Find where the given text appears and provide that cell's center as (X, Y) coordinate. 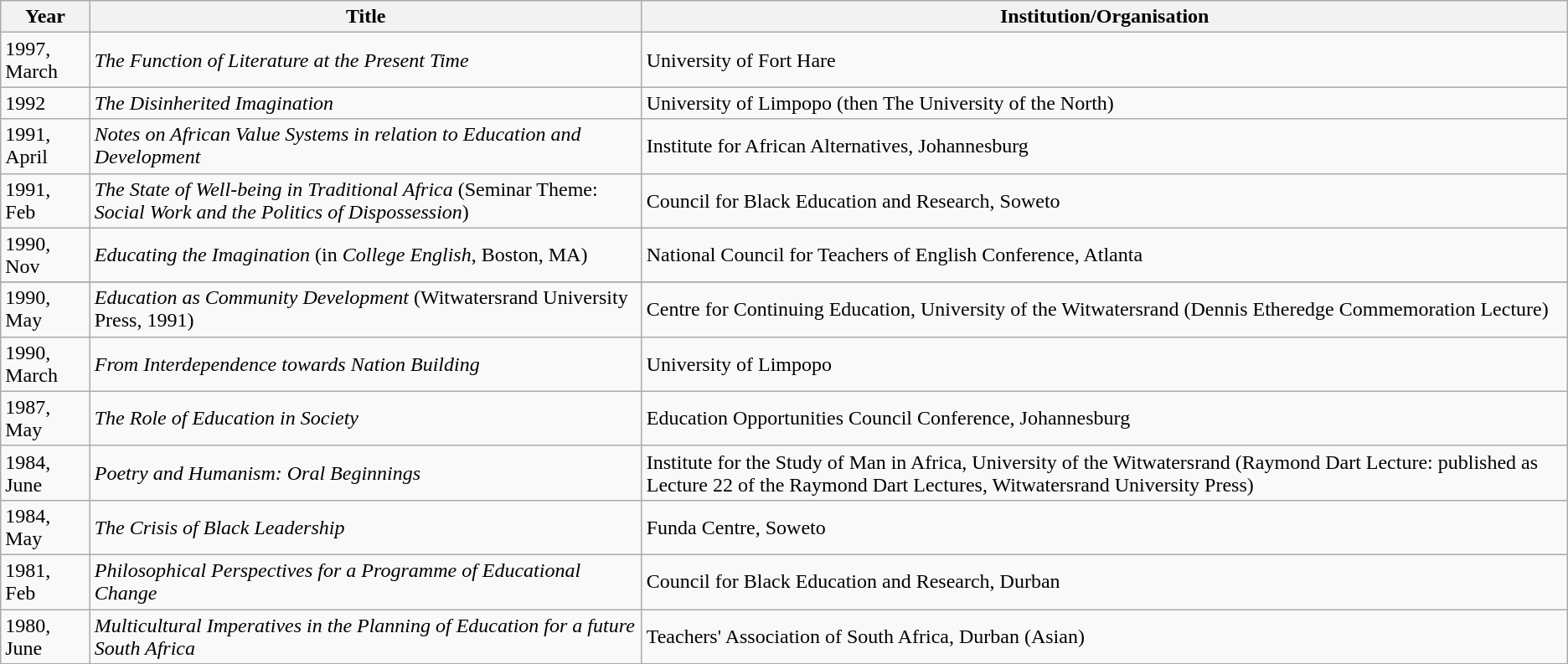
From Interdependence towards Nation Building (365, 363)
National Council for Teachers of English Conference, Atlanta (1104, 255)
Funda Centre, Soweto (1104, 528)
1997, March (45, 60)
The Function of Literature at the Present Time (365, 60)
Teachers' Association of South Africa, Durban (Asian) (1104, 636)
Council for Black Education and Research, Soweto (1104, 201)
1984, May (45, 528)
Title (365, 17)
University of Fort Hare (1104, 60)
1992 (45, 103)
The Role of Education in Society (365, 419)
1990, Nov (45, 255)
Year (45, 17)
1987, May (45, 419)
Notes on African Value Systems in relation to Education and Development (365, 146)
1984, June (45, 472)
Institute for African Alternatives, Johannesburg (1104, 146)
The State of Well-being in Traditional Africa (Seminar Theme: Social Work and the Politics of Dispossession) (365, 201)
1980, June (45, 636)
1991, Feb (45, 201)
Poetry and Humanism: Oral Beginnings (365, 472)
Philosophical Perspectives for a Programme of Educational Change (365, 581)
Education as Community Development (Witwatersrand University Press, 1991) (365, 310)
1991, April (45, 146)
University of Limpopo (1104, 363)
Education Opportunities Council Conference, Johannesburg (1104, 419)
Council for Black Education and Research, Durban (1104, 581)
University of Limpopo (then The University of the North) (1104, 103)
The Crisis of Black Leadership (365, 528)
Centre for Continuing Education, University of the Witwatersrand (Dennis Etheredge Commemoration Lecture) (1104, 310)
The Disinherited Imagination (365, 103)
1990, March (45, 363)
Institution/Organisation (1104, 17)
Educating the Imagination (in College English, Boston, MA) (365, 255)
Multicultural Imperatives in the Planning of Education for a future South Africa (365, 636)
1981, Feb (45, 581)
1990, May (45, 310)
